Provide the (x, y) coordinate of the cell's center where the given text is located.  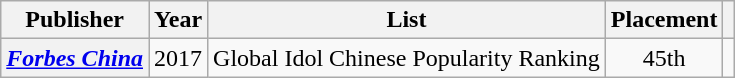
Forbes China (75, 58)
Publisher (75, 20)
45th (664, 58)
Placement (664, 20)
Global Idol Chinese Popularity Ranking (407, 58)
2017 (178, 58)
Year (178, 20)
List (407, 20)
